Output the [x, y] coordinate of the center of the cell containing the given text.  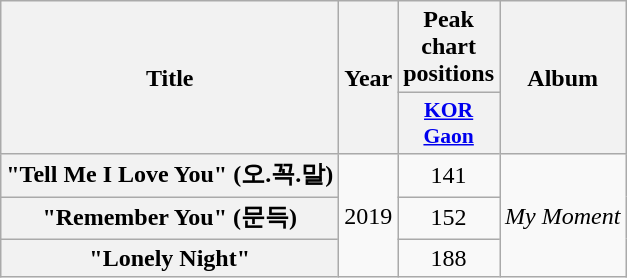
"Remember You" (문득) [170, 218]
"Lonely Night" [170, 258]
"Tell Me I Love You" (오.꼭.말) [170, 176]
My Moment [563, 216]
141 [449, 176]
Year [368, 78]
KORGaon [449, 124]
2019 [368, 216]
Title [170, 78]
152 [449, 218]
Album [563, 78]
Peak chartpositions [449, 47]
188 [449, 258]
